Return the (x, y) coordinate for the center point of the cell that contains the specified text.  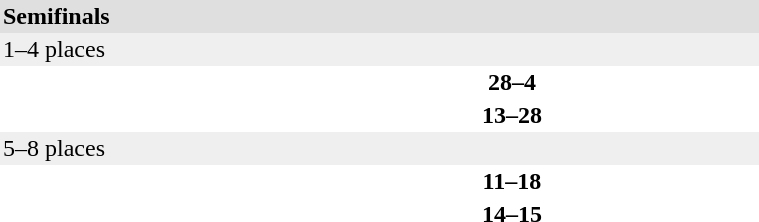
1–4 places (379, 50)
11–18 (512, 182)
5–8 places (379, 148)
Semifinals (379, 16)
13–28 (512, 116)
28–4 (512, 82)
